Return (x, y) of the center of cell containing provided text 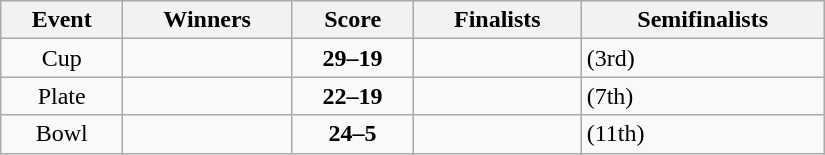
Semifinalists (702, 20)
Finalists (498, 20)
29–19 (353, 58)
Bowl (62, 134)
(7th) (702, 96)
Plate (62, 96)
(11th) (702, 134)
Winners (208, 20)
22–19 (353, 96)
24–5 (353, 134)
Cup (62, 58)
(3rd) (702, 58)
Event (62, 20)
Score (353, 20)
